Output the (X, Y) coordinate of the center of the cell containing the given text.  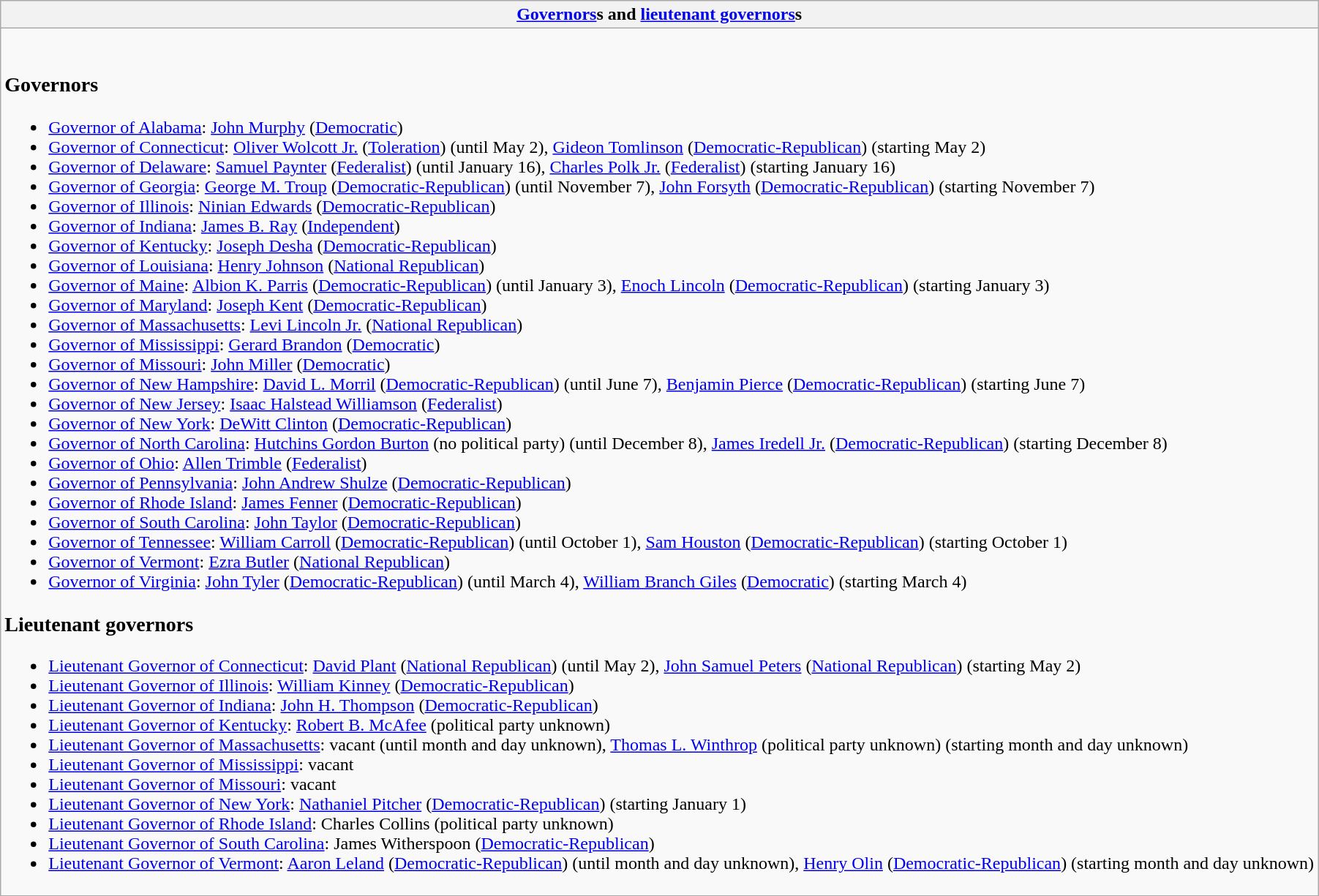
Governorss and lieutenant governorss (660, 15)
